For the text-containing cell, return its midpoint in (X, Y) coordinate format. 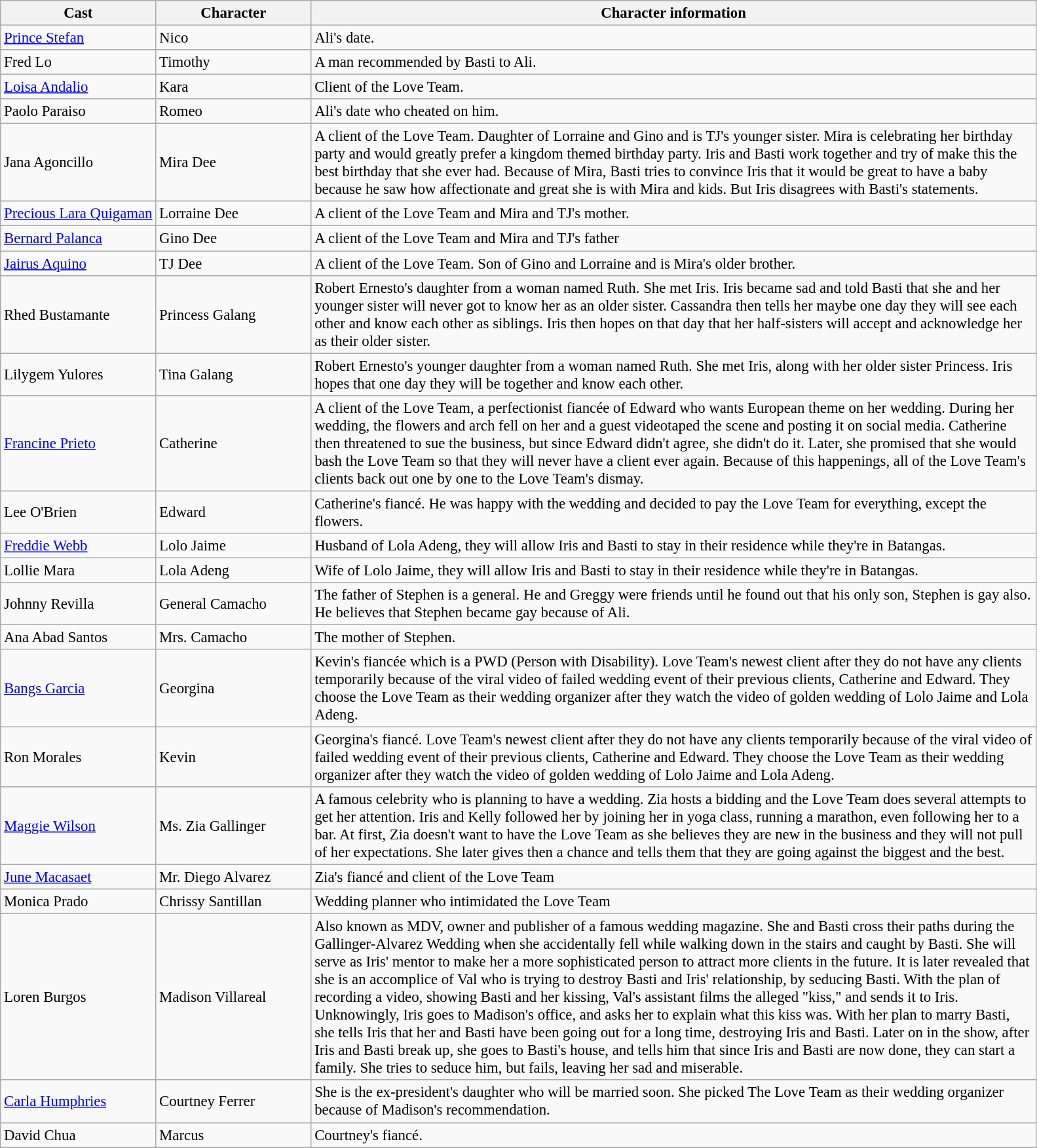
Client of the Love Team. (673, 87)
Nico (233, 38)
TJ Dee (233, 263)
Timothy (233, 62)
Lee O'Brien (79, 512)
The mother of Stephen. (673, 637)
Lolo Jaime (233, 546)
Courtney Ferrer (233, 1102)
Tina Galang (233, 375)
Mr. Diego Alvarez (233, 877)
Ana Abad Santos (79, 637)
Precious Lara Quigaman (79, 214)
Prince Stefan (79, 38)
A client of the Love Team and Mira and TJ's father (673, 239)
Loisa Andalio (79, 87)
Ms. Zia Gallinger (233, 826)
Kara (233, 87)
Maggie Wilson (79, 826)
Bangs Garcia (79, 688)
Lola Adeng (233, 570)
Ron Morales (79, 757)
Georgina (233, 688)
Zia's fiancé and client of the Love Team (673, 877)
Gino Dee (233, 239)
Princess Galang (233, 315)
Ali's date who cheated on him. (673, 111)
Mira Dee (233, 163)
Chrissy Santillan (233, 902)
Kevin (233, 757)
Paolo Paraiso (79, 111)
Romeo (233, 111)
A client of the Love Team and Mira and TJ's mother. (673, 214)
General Camacho (233, 604)
Edward (233, 512)
Freddie Webb (79, 546)
Madison Villareal (233, 997)
Courtney's fiancé. (673, 1135)
A man recommended by Basti to Ali. (673, 62)
Character (233, 13)
Catherine's fiancé. He was happy with the wedding and decided to pay the Love Team for everything, except the flowers. (673, 512)
Bernard Palanca (79, 239)
Marcus (233, 1135)
Lollie Mara (79, 570)
Ali's date. (673, 38)
Carla Humphries (79, 1102)
Jairus Aquino (79, 263)
Wife of Lolo Jaime, they will allow Iris and Basti to stay in their residence while they're in Batangas. (673, 570)
David Chua (79, 1135)
June Macasaet (79, 877)
She is the ex-president's daughter who will be married soon. She picked The Love Team as their wedding organizer because of Madison's recommendation. (673, 1102)
Cast (79, 13)
Fred Lo (79, 62)
Monica Prado (79, 902)
Francine Prieto (79, 443)
Catherine (233, 443)
Wedding planner who intimidated the Love Team (673, 902)
Lilygem Yulores (79, 375)
A client of the Love Team. Son of Gino and Lorraine and is Mira's older brother. (673, 263)
Lorraine Dee (233, 214)
Loren Burgos (79, 997)
Jana Agoncillo (79, 163)
Husband of Lola Adeng, they will allow Iris and Basti to stay in their residence while they're in Batangas. (673, 546)
Mrs. Camacho (233, 637)
Rhed Bustamante (79, 315)
Character information (673, 13)
Johnny Revilla (79, 604)
